Scan for the cell matching the given text and deliver its (X, Y) coordinate at center. 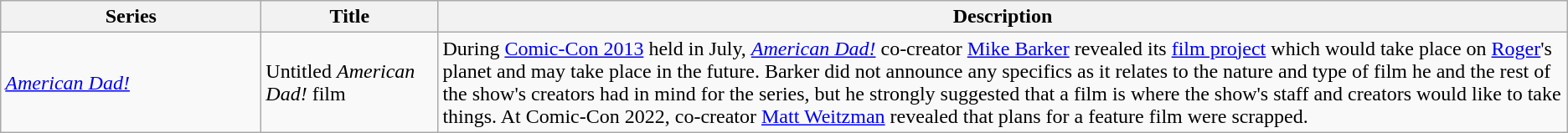
Untitled American Dad! film (350, 82)
American Dad! (131, 82)
Series (131, 17)
Description (1003, 17)
Title (350, 17)
